Locate the cell with the specified text and output its [X, Y] center coordinate. 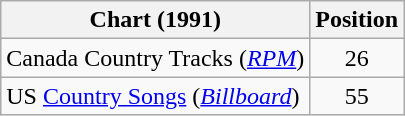
26 [357, 58]
Position [357, 20]
US Country Songs (Billboard) [156, 96]
Canada Country Tracks (RPM) [156, 58]
55 [357, 96]
Chart (1991) [156, 20]
